Locate the cell with the specified text and output its [x, y] center coordinate. 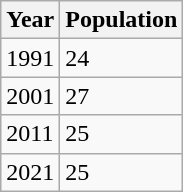
24 [122, 58]
Population [122, 20]
2011 [30, 134]
2001 [30, 96]
Year [30, 20]
27 [122, 96]
2021 [30, 172]
1991 [30, 58]
